Scan for the cell matching the given text and deliver its [X, Y] coordinate at center. 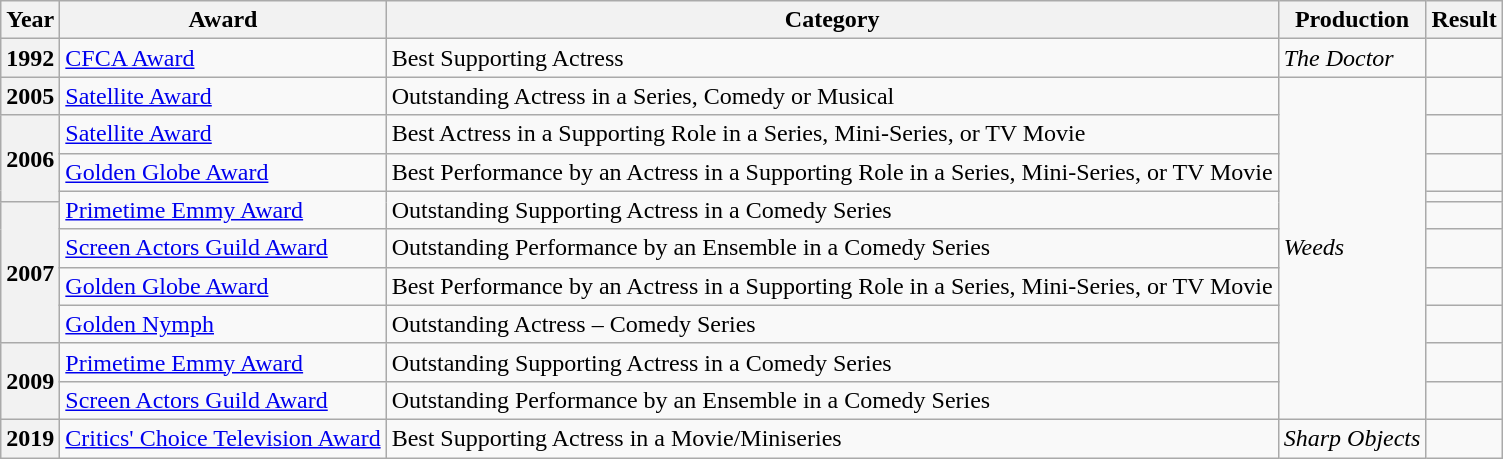
Award [223, 20]
2009 [30, 381]
2007 [30, 272]
Year [30, 20]
Best Supporting Actress in a Movie/Miniseries [832, 438]
Result [1464, 20]
Category [832, 20]
CFCA Award [223, 58]
2005 [30, 96]
Outstanding Actress – Comedy Series [832, 324]
Critics' Choice Television Award [223, 438]
The Doctor [1352, 58]
Outstanding Actress in a Series, Comedy or Musical [832, 96]
2019 [30, 438]
Best Supporting Actress [832, 58]
Golden Nymph [223, 324]
2006 [30, 158]
Production [1352, 20]
Sharp Objects [1352, 438]
Best Actress in a Supporting Role in a Series, Mini-Series, or TV Movie [832, 134]
1992 [30, 58]
Weeds [1352, 248]
